Determine the [x, y] coordinate at the center of the cell enclosing the given text.  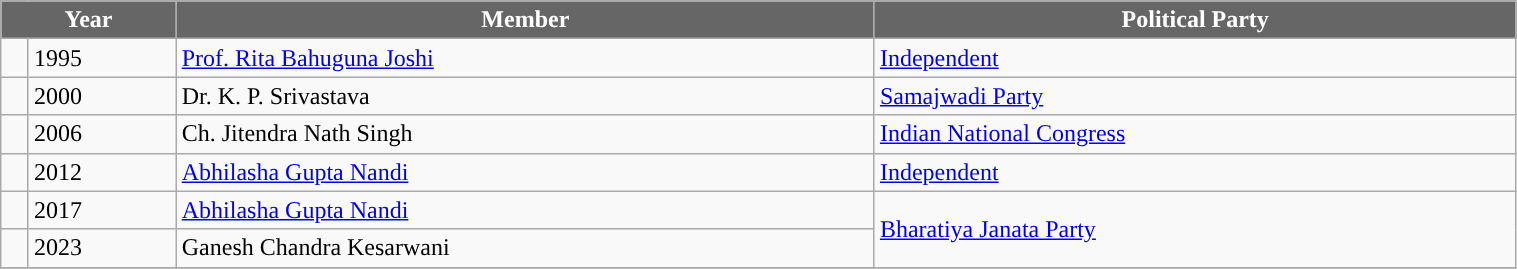
Samajwadi Party [1195, 96]
2012 [102, 172]
Member [525, 20]
Bharatiya Janata Party [1195, 229]
Ganesh Chandra Kesarwani [525, 248]
2000 [102, 96]
2006 [102, 134]
Dr. K. P. Srivastava [525, 96]
Political Party [1195, 20]
Prof. Rita Bahuguna Joshi [525, 58]
Year [88, 20]
Indian National Congress [1195, 134]
2023 [102, 248]
Ch. Jitendra Nath Singh [525, 134]
2017 [102, 210]
1995 [102, 58]
